Detect which cell encompasses the target text, then output its (x, y) center coordinate. 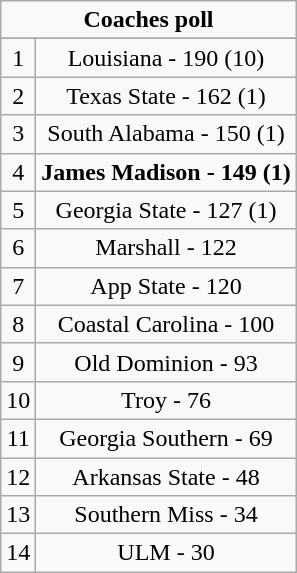
Georgia State - 127 (1) (166, 210)
11 (18, 438)
South Alabama - 150 (1) (166, 134)
10 (18, 400)
Troy - 76 (166, 400)
Louisiana - 190 (10) (166, 58)
9 (18, 362)
Old Dominion - 93 (166, 362)
ULM - 30 (166, 553)
Georgia Southern - 69 (166, 438)
Southern Miss - 34 (166, 515)
App State - 120 (166, 286)
2 (18, 96)
14 (18, 553)
James Madison - 149 (1) (166, 172)
3 (18, 134)
12 (18, 477)
8 (18, 324)
13 (18, 515)
5 (18, 210)
Marshall - 122 (166, 248)
1 (18, 58)
Coaches poll (148, 20)
Coastal Carolina - 100 (166, 324)
6 (18, 248)
4 (18, 172)
Texas State - 162 (1) (166, 96)
Arkansas State - 48 (166, 477)
7 (18, 286)
